Pinpoint the cell where the given text exists, returning its [x, y] midpoint coordinate. 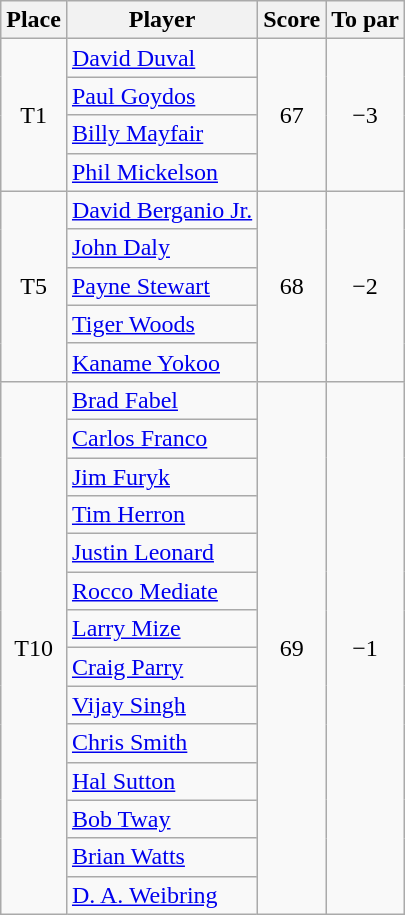
−1 [366, 648]
67 [292, 115]
−3 [366, 115]
Brian Watts [162, 857]
Hal Sutton [162, 781]
Place [34, 20]
Larry Mize [162, 629]
David Duval [162, 58]
John Daly [162, 248]
Tim Herron [162, 515]
Chris Smith [162, 743]
Carlos Franco [162, 438]
T10 [34, 648]
Brad Fabel [162, 400]
Paul Goydos [162, 96]
Kaname Yokoo [162, 362]
Player [162, 20]
69 [292, 648]
Vijay Singh [162, 705]
Bob Tway [162, 819]
Jim Furyk [162, 477]
Justin Leonard [162, 553]
T1 [34, 115]
Payne Stewart [162, 286]
68 [292, 286]
To par [366, 20]
Score [292, 20]
Billy Mayfair [162, 134]
T5 [34, 286]
Phil Mickelson [162, 172]
Craig Parry [162, 667]
−2 [366, 286]
David Berganio Jr. [162, 210]
Rocco Mediate [162, 591]
D. A. Weibring [162, 895]
Tiger Woods [162, 324]
